From the cell containing the given text, extract its center point as [x, y] coordinate. 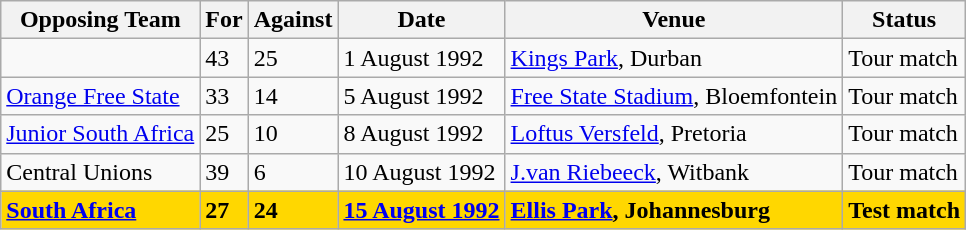
Status [904, 20]
1 August 1992 [422, 58]
Date [422, 20]
27 [224, 210]
Central Unions [100, 172]
Opposing Team [100, 20]
Kings Park, Durban [674, 58]
10 [293, 134]
Free State Stadium, Bloemfontein [674, 96]
6 [293, 172]
24 [293, 210]
33 [224, 96]
Orange Free State [100, 96]
Loftus Versfeld, Pretoria [674, 134]
39 [224, 172]
15 August 1992 [422, 210]
14 [293, 96]
Test match [904, 210]
5 August 1992 [422, 96]
Venue [674, 20]
43 [224, 58]
Ellis Park, Johannesburg [674, 210]
Junior South Africa [100, 134]
South Africa [100, 210]
Against [293, 20]
10 August 1992 [422, 172]
For [224, 20]
J.van Riebeeck, Witbank [674, 172]
8 August 1992 [422, 134]
